Identify which cell holds the provided text, then report its [X, Y] central coordinate. 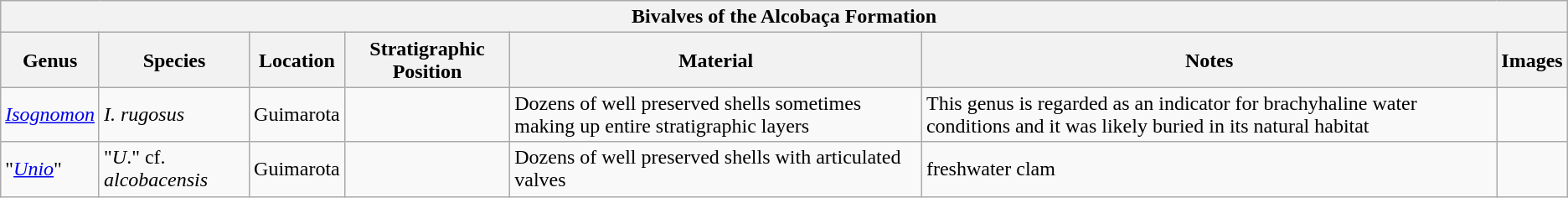
Stratigraphic Position [427, 60]
Dozens of well preserved shells with articulated valves [716, 169]
Location [297, 60]
Images [1532, 60]
Bivalves of the Alcobaça Formation [784, 17]
Species [174, 60]
Dozens of well preserved shells sometimes making up entire stratigraphic layers [716, 114]
Notes [1209, 60]
"U." cf. alcobacensis [174, 169]
"Unio" [50, 169]
Material [716, 60]
freshwater clam [1209, 169]
Genus [50, 60]
This genus is regarded as an indicator for brachyhaline water conditions and it was likely buried in its natural habitat [1209, 114]
Isognomon [50, 114]
I. rugosus [174, 114]
